Return [X, Y] of the center of cell containing provided text 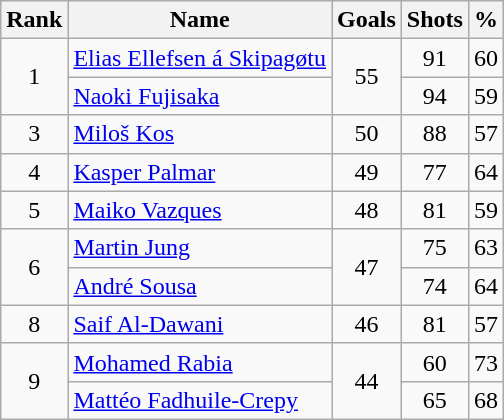
Maiko Vazques [200, 210]
88 [434, 134]
46 [367, 324]
% [486, 20]
65 [434, 400]
9 [34, 381]
Martin Jung [200, 248]
68 [486, 400]
Mohamed Rabia [200, 362]
74 [434, 286]
48 [367, 210]
Miloš Kos [200, 134]
44 [367, 381]
Saif Al-Dawani [200, 324]
Naoki Fujisaka [200, 96]
Name [200, 20]
Kasper Palmar [200, 172]
Goals [367, 20]
6 [34, 267]
63 [486, 248]
3 [34, 134]
André Sousa [200, 286]
47 [367, 267]
73 [486, 362]
91 [434, 58]
4 [34, 172]
Elias Ellefsen á Skipagøtu [200, 58]
1 [34, 77]
Mattéo Fadhuile-Crepy [200, 400]
94 [434, 96]
49 [367, 172]
Rank [34, 20]
50 [367, 134]
8 [34, 324]
77 [434, 172]
Shots [434, 20]
55 [367, 77]
5 [34, 210]
75 [434, 248]
